Output the [X, Y] coordinate of the center of the cell containing the given text.  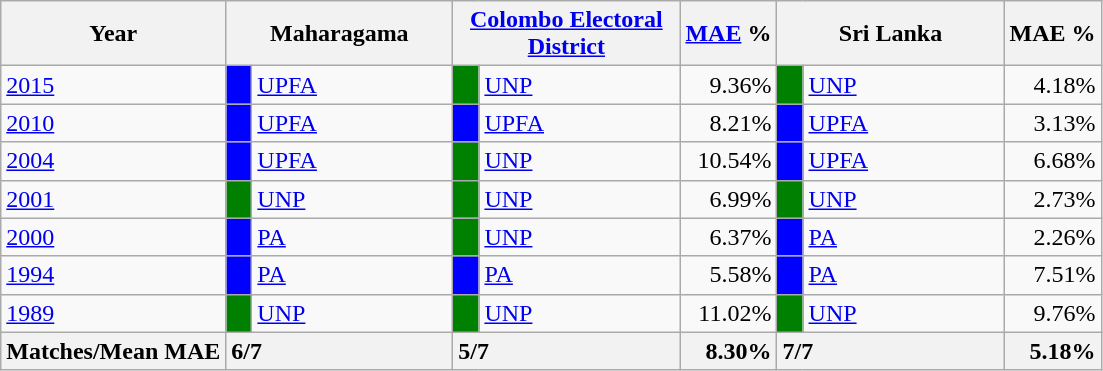
5.58% [728, 275]
6/7 [340, 351]
Maharagama [340, 34]
1989 [114, 313]
2000 [114, 237]
2004 [114, 161]
2010 [114, 123]
8.21% [728, 123]
5.18% [1052, 351]
11.02% [728, 313]
Sri Lanka [890, 34]
Colombo Electoral District [566, 34]
3.13% [1052, 123]
2001 [114, 199]
2015 [114, 85]
10.54% [728, 161]
4.18% [1052, 85]
9.76% [1052, 313]
1994 [114, 275]
6.37% [728, 237]
6.68% [1052, 161]
2.73% [1052, 199]
8.30% [728, 351]
7/7 [890, 351]
9.36% [728, 85]
7.51% [1052, 275]
Year [114, 34]
2.26% [1052, 237]
5/7 [566, 351]
Matches/Mean MAE [114, 351]
6.99% [728, 199]
